Return (x, y) of the center of cell containing provided text 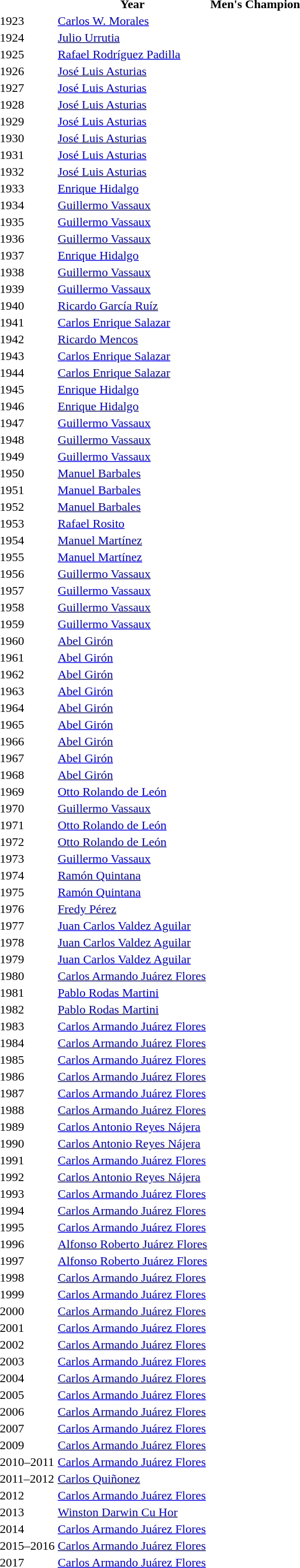
Rafael Rosito (132, 524)
Rafael Rodríguez Padilla (132, 54)
Ricardo García Ruíz (132, 306)
Winston Darwin Cu Hor (132, 1512)
Carlos W. Morales (132, 21)
Carlos Quiñonez (132, 1479)
Fredy Pérez (132, 909)
Ricardo Mencos (132, 339)
Julio Urrutia (132, 38)
